Scan for the cell matching the given text and deliver its (x, y) coordinate at center. 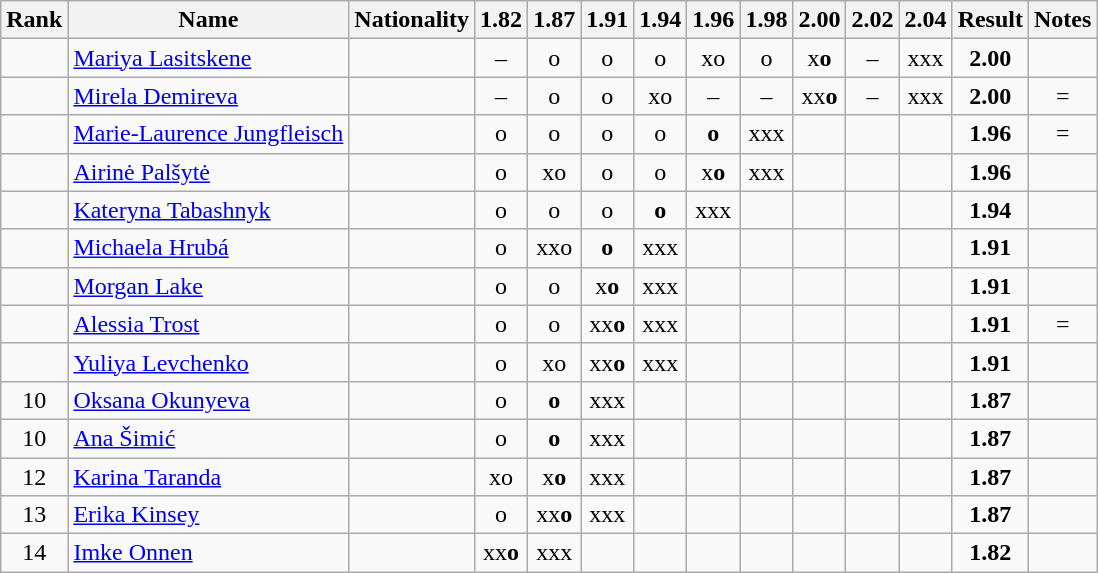
Rank (34, 20)
Michaela Hrubá (208, 248)
12 (34, 477)
Karina Taranda (208, 477)
Oksana Okunyeva (208, 400)
Marie-Laurence Jungfleisch (208, 134)
Imke Onnen (208, 553)
13 (34, 515)
Airinė Palšytė (208, 172)
Mariya Lasitskene (208, 58)
Alessia Trost (208, 324)
1.98 (766, 20)
Mirela Demireva (208, 96)
2.02 (872, 20)
Ana Šimić (208, 438)
Notes (1063, 20)
Kateryna Tabashnyk (208, 210)
Nationality (412, 20)
Morgan Lake (208, 286)
14 (34, 553)
Yuliya Levchenko (208, 362)
Result (990, 20)
Erika Kinsey (208, 515)
Name (208, 20)
2.04 (926, 20)
